Pinpoint the cell where the given text exists, returning its [X, Y] midpoint coordinate. 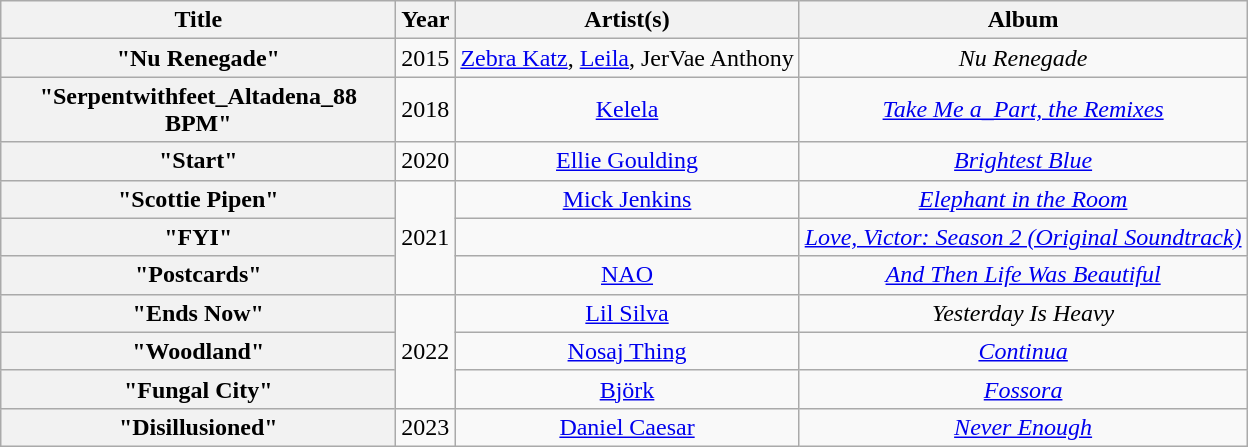
NAO [627, 275]
"Fungal City" [198, 389]
Björk [627, 389]
"Start" [198, 161]
Fossora [1023, 389]
Continua [1023, 351]
Zebra Katz, Leila, JerVae Anthony [627, 58]
"Serpentwithfeet_Altadena_88 BPM" [198, 110]
2020 [426, 161]
Take Me a_Part, the Remixes [1023, 110]
"FYI" [198, 237]
And Then Life Was Beautiful [1023, 275]
Yesterday Is Heavy [1023, 313]
2022 [426, 351]
Nosaj Thing [627, 351]
Never Enough [1023, 427]
"Woodland" [198, 351]
Daniel Caesar [627, 427]
Ellie Goulding [627, 161]
2021 [426, 237]
Title [198, 20]
"Nu Renegade" [198, 58]
Kelela [627, 110]
Mick Jenkins [627, 199]
"Scottie Pipen" [198, 199]
2015 [426, 58]
2018 [426, 110]
Artist(s) [627, 20]
Album [1023, 20]
"Disillusioned" [198, 427]
Year [426, 20]
Lil Silva [627, 313]
"Ends Now" [198, 313]
Nu Renegade [1023, 58]
"Postcards" [198, 275]
2023 [426, 427]
Love, Victor: Season 2 (Original Soundtrack) [1023, 237]
Brightest Blue [1023, 161]
Elephant in the Room [1023, 199]
